Detect which cell encompasses the target text, then output its (x, y) center coordinate. 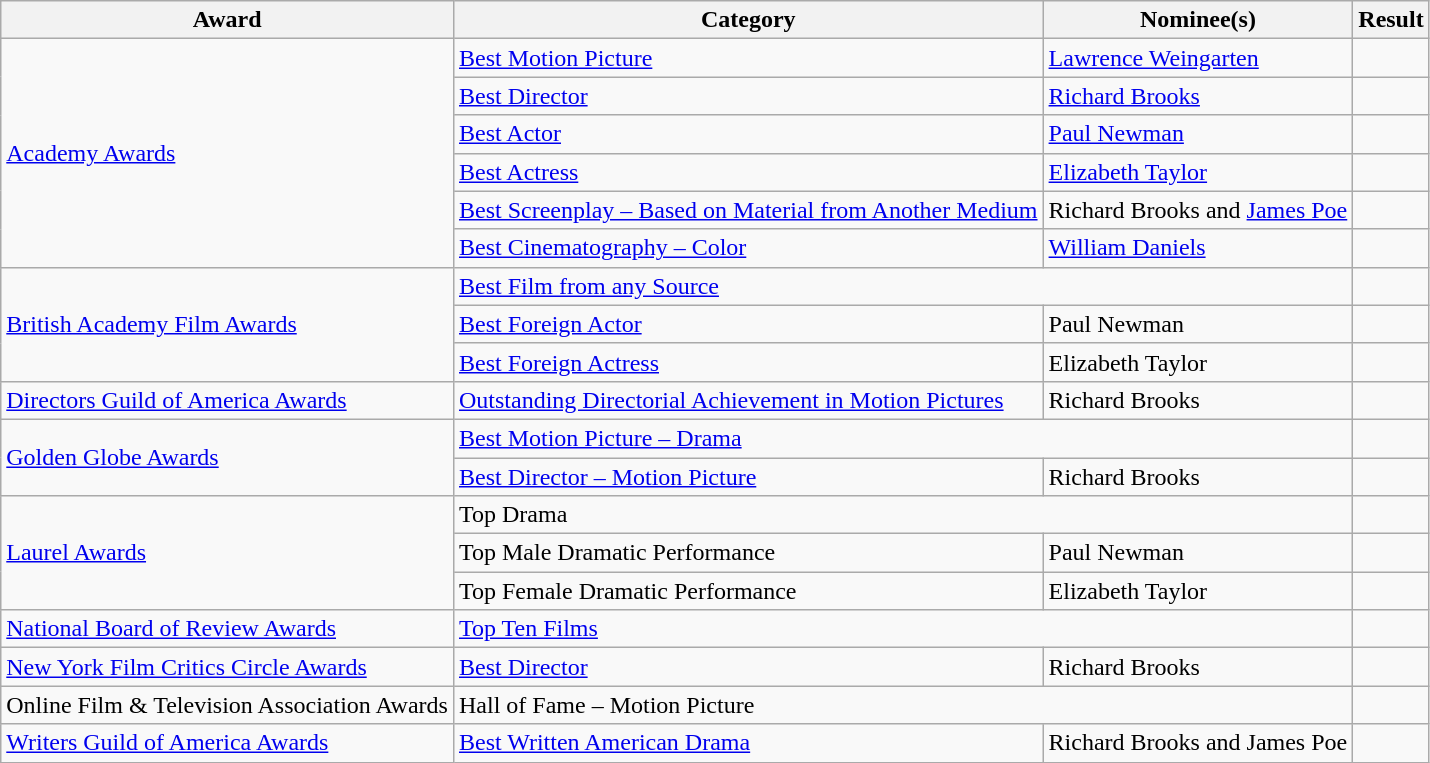
Award (228, 20)
Lawrence Weingarten (1198, 58)
Top Female Dramatic Performance (748, 591)
Best Film from any Source (902, 286)
Best Motion Picture – Drama (902, 438)
Best Screenplay – Based on Material from Another Medium (748, 210)
Top Ten Films (902, 629)
Best Actor (748, 134)
Academy Awards (228, 153)
Online Film & Television Association Awards (228, 705)
Best Motion Picture (748, 58)
Best Actress (748, 172)
Top Drama (902, 515)
William Daniels (1198, 248)
British Academy Film Awards (228, 324)
Nominee(s) (1198, 20)
Top Male Dramatic Performance (748, 553)
Hall of Fame – Motion Picture (902, 705)
Laurel Awards (228, 553)
Result (1391, 20)
Best Foreign Actress (748, 362)
Writers Guild of America Awards (228, 743)
Best Foreign Actor (748, 324)
New York Film Critics Circle Awards (228, 667)
Directors Guild of America Awards (228, 400)
Outstanding Directorial Achievement in Motion Pictures (748, 400)
Golden Globe Awards (228, 457)
Best Cinematography – Color (748, 248)
Category (748, 20)
Best Written American Drama (748, 743)
Best Director – Motion Picture (748, 477)
National Board of Review Awards (228, 629)
